Return (X, Y) of the center of cell containing provided text 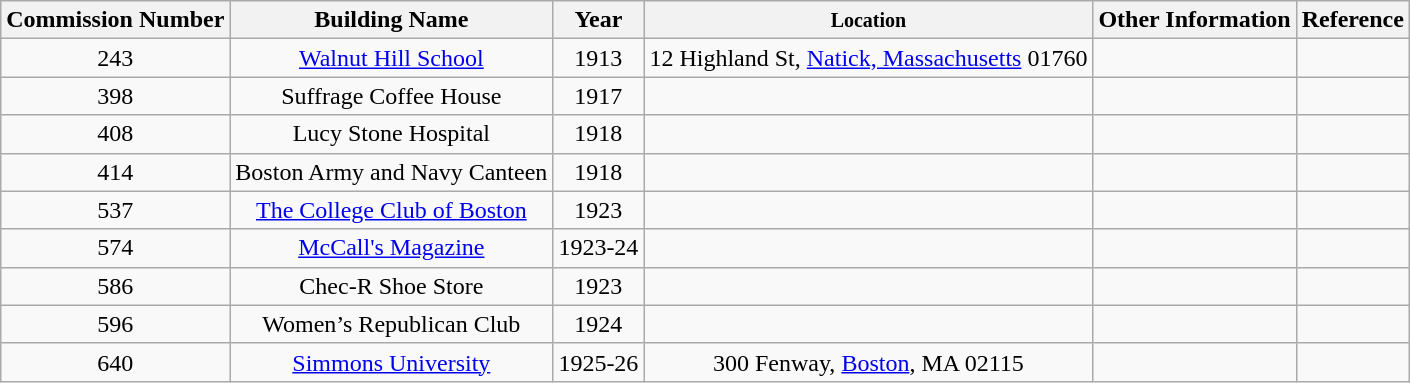
Walnut Hill School (392, 58)
408 (116, 134)
300 Fenway, Boston, MA 02115 (868, 362)
398 (116, 96)
537 (116, 210)
McCall's Magazine (392, 248)
Commission Number (116, 20)
The College Club of Boston (392, 210)
Building Name (392, 20)
1913 (598, 58)
Boston Army and Navy Canteen (392, 172)
Other Information (1194, 20)
Lucy Stone Hospital (392, 134)
Simmons University (392, 362)
Chec-R Shoe Store (392, 286)
574 (116, 248)
1924 (598, 324)
Year (598, 20)
640 (116, 362)
414 (116, 172)
1917 (598, 96)
12 Highland St, Natick, Massachusetts 01760 (868, 58)
596 (116, 324)
1923-24 (598, 248)
Reference (1352, 20)
Suffrage Coffee House (392, 96)
Women’s Republican Club (392, 324)
Location (868, 20)
1925-26 (598, 362)
243 (116, 58)
586 (116, 286)
